Return the (X, Y) coordinate for the center point of the cell that contains the specified text.  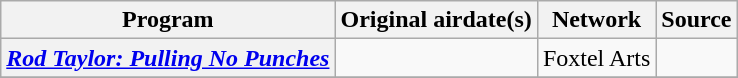
Program (168, 20)
Source (696, 20)
Foxtel Arts (596, 58)
Network (596, 20)
Original airdate(s) (436, 20)
Rod Taylor: Pulling No Punches (168, 58)
